Determine the (x, y) coordinate at the center of the cell enclosing the given text.  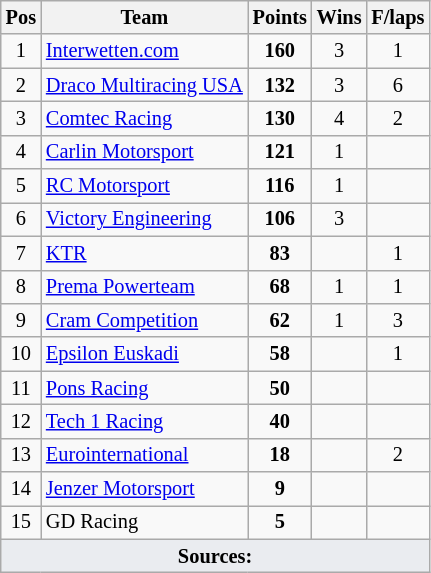
KTR (144, 253)
Interwetten.com (144, 51)
Eurointernational (144, 455)
Pons Racing (144, 388)
62 (280, 320)
Jenzer Motorsport (144, 489)
130 (280, 118)
Comtec Racing (144, 118)
13 (21, 455)
12 (21, 421)
Cram Competition (144, 320)
11 (21, 388)
10 (21, 354)
121 (280, 152)
Prema Powerteam (144, 287)
Points (280, 17)
40 (280, 421)
8 (21, 287)
160 (280, 51)
106 (280, 219)
58 (280, 354)
132 (280, 85)
Sources: (216, 556)
68 (280, 287)
50 (280, 388)
Pos (21, 17)
14 (21, 489)
GD Racing (144, 522)
83 (280, 253)
Draco Multiracing USA (144, 85)
Victory Engineering (144, 219)
Team (144, 17)
Carlin Motorsport (144, 152)
Wins (340, 17)
7 (21, 253)
18 (280, 455)
RC Motorsport (144, 186)
Tech 1 Racing (144, 421)
Epsilon Euskadi (144, 354)
116 (280, 186)
F/laps (398, 17)
15 (21, 522)
